Locate the cell with the specified text and output its (x, y) center coordinate. 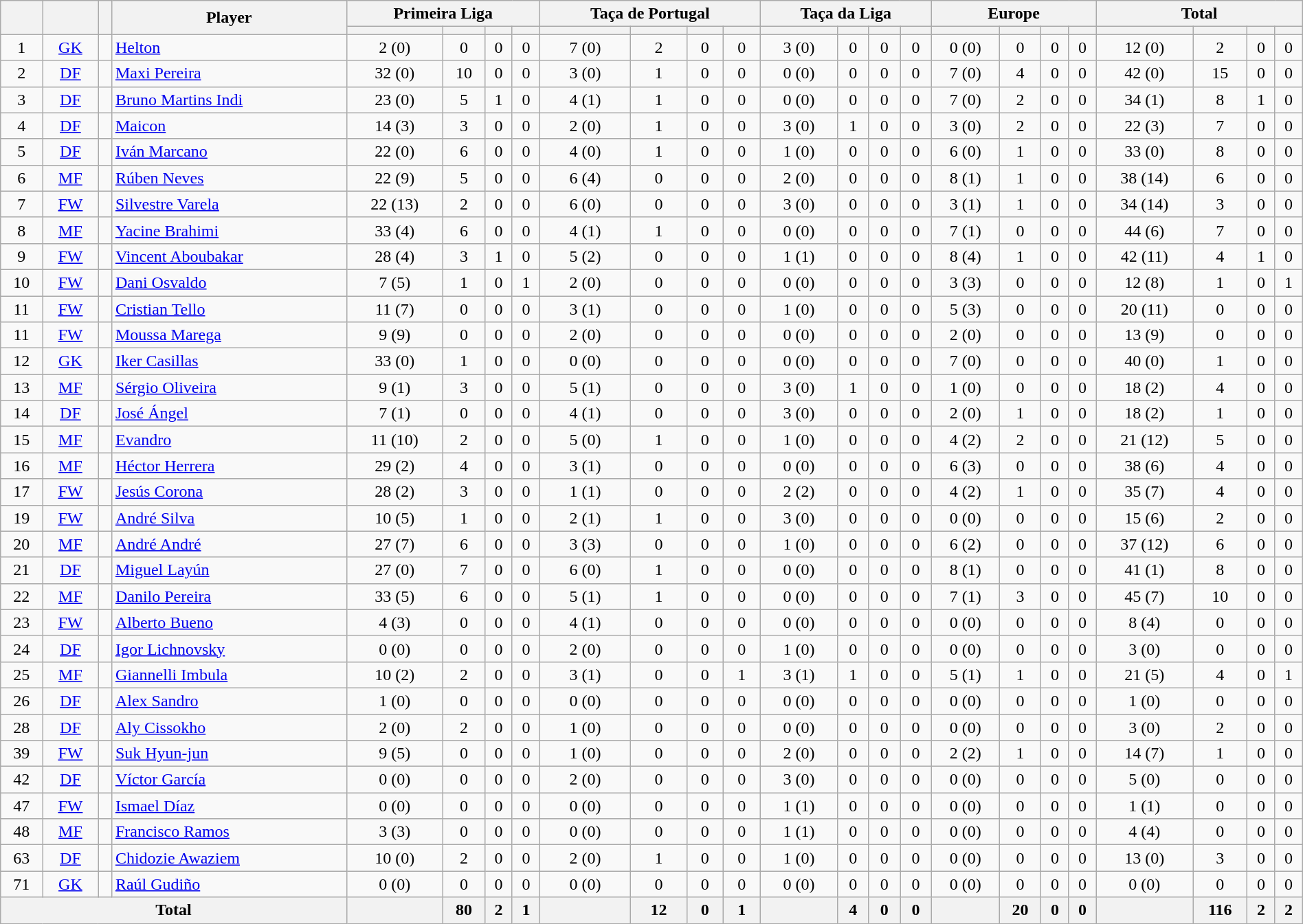
7 (5) (394, 282)
9 (5) (394, 754)
12 (0) (1145, 47)
Víctor García (229, 780)
5 (3) (965, 308)
27 (0) (394, 570)
63 (22, 858)
12 (8) (1145, 282)
21 (22, 570)
23 (0) (394, 100)
22 (3) (1145, 126)
48 (22, 832)
40 (0) (1145, 361)
Francisco Ramos (229, 832)
Helton (229, 47)
Danilo Pereira (229, 596)
Ismael Díaz (229, 806)
Iker Casillas (229, 361)
10 (0) (394, 858)
André Silva (229, 518)
Sérgio Oliveira (229, 387)
21 (12) (1145, 440)
5 (2) (585, 256)
Alberto Bueno (229, 622)
Rúben Neves (229, 178)
Europe (1014, 14)
32 (0) (394, 74)
Jesús Corona (229, 492)
4 (3) (394, 622)
11 (10) (394, 440)
26 (22, 701)
16 (22, 466)
27 (7) (394, 544)
André André (229, 544)
47 (22, 806)
28 (2) (394, 492)
33 (5) (394, 596)
38 (14) (1145, 178)
Maxi Pereira (229, 74)
19 (22, 518)
Suk Hyun-jun (229, 754)
14 (7) (1145, 754)
Raúl Gudiño (229, 884)
42 (22, 780)
41 (1) (1145, 570)
13 (0) (1145, 858)
Yacine Brahimi (229, 230)
9 (1) (394, 387)
37 (12) (1145, 544)
21 (5) (1145, 675)
14 (22, 414)
11 (7) (394, 308)
Taça de Portugal (650, 14)
24 (22, 649)
Vincent Aboubakar (229, 256)
71 (22, 884)
20 (11) (1145, 308)
Silvestre Varela (229, 204)
Evandro (229, 440)
4 (0) (585, 152)
14 (3) (394, 126)
29 (2) (394, 466)
Moussa Marega (229, 335)
Primeira Liga (443, 14)
Maicon (229, 126)
22 (22, 596)
10 (5) (394, 518)
José Ángel (229, 414)
Bruno Martins Indi (229, 100)
22 (13) (394, 204)
23 (22, 622)
38 (6) (1145, 466)
22 (9) (394, 178)
2 (1) (585, 518)
22 (0) (394, 152)
6 (2) (965, 544)
Miguel Layún (229, 570)
Aly Cissokho (229, 728)
39 (22, 754)
80 (465, 910)
17 (22, 492)
13 (9) (1145, 335)
Taça da Liga (845, 14)
Chidozie Awaziem (229, 858)
4 (4) (1145, 832)
42 (0) (1145, 74)
25 (22, 675)
45 (7) (1145, 596)
Héctor Herrera (229, 466)
Alex Sandro (229, 701)
28 (4) (394, 256)
Cristian Tello (229, 308)
13 (22, 387)
42 (11) (1145, 256)
Player (229, 18)
116 (1221, 910)
34 (14) (1145, 204)
6 (4) (585, 178)
34 (1) (1145, 100)
Dani Osvaldo (229, 282)
35 (7) (1145, 492)
9 (22, 256)
6 (3) (965, 466)
Giannelli Imbula (229, 675)
Igor Lichnovsky (229, 649)
28 (22, 728)
10 (2) (394, 675)
15 (6) (1145, 518)
9 (9) (394, 335)
44 (6) (1145, 230)
Iván Marcano (229, 152)
33 (4) (394, 230)
